Capture the cell that displays the provided text and extract its [x, y] central coordinate. 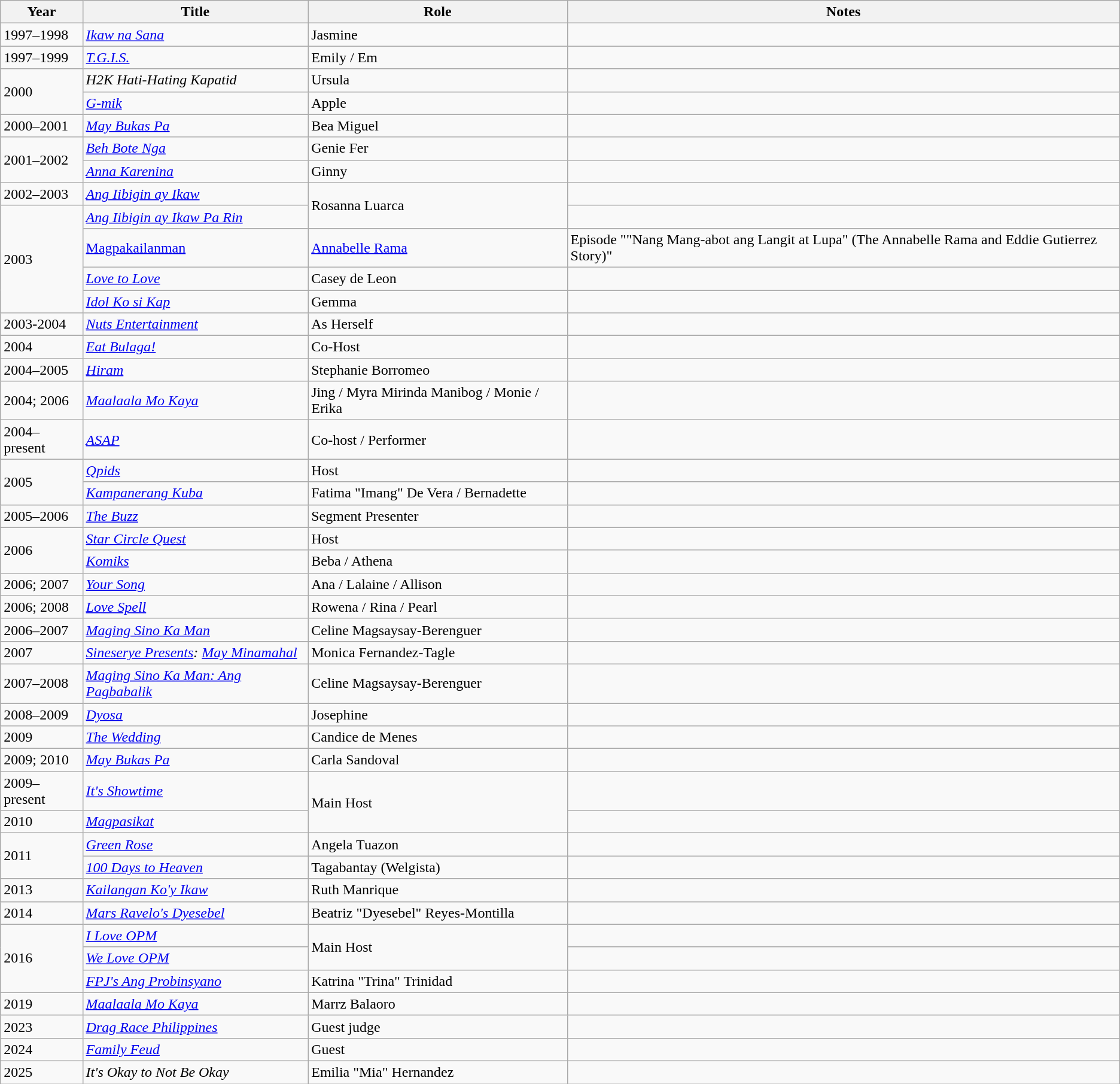
2007–2008 [42, 684]
Guest [438, 1049]
1997–1998 [42, 35]
Beba / Athena [438, 561]
Star Circle Quest [195, 539]
2004–2005 [42, 370]
Magpasikat [195, 822]
It's Okay to Not Be Okay [195, 1072]
Kampanerang Kuba [195, 493]
Maging Sino Ka Man [195, 630]
Maging Sino Ka Man: Ang Pagbabalik [195, 684]
Qpids [195, 470]
2003-2004 [42, 324]
Monica Fernandez-Tagle [438, 652]
Ana / Lalaine / Allison [438, 584]
2004–present [42, 439]
FPJ's Ang Probinsyano [195, 981]
2024 [42, 1049]
2003 [42, 259]
Hiram [195, 370]
Episode ""Nang Mang-abot ang Langit at Lupa" (The Annabelle Rama and Eddie Gutierrez Story)" [844, 248]
Eat Bulaga! [195, 347]
Guest judge [438, 1027]
Apple [438, 103]
2008–2009 [42, 714]
Fatima "Imang" De Vera / Bernadette [438, 493]
Gemma [438, 301]
Tagabantay (Welgista) [438, 867]
2009; 2010 [42, 760]
As Herself [438, 324]
2009–present [42, 791]
Your Song [195, 584]
The Wedding [195, 737]
Jing / Myra Mirinda Manibog / Monie / Erika [438, 401]
Beh Bote Nga [195, 148]
Title [195, 12]
Ursula [438, 80]
Jasmine [438, 35]
2006; 2008 [42, 607]
Genie Fer [438, 148]
ASAP [195, 439]
Anna Karenina [195, 171]
2013 [42, 890]
H2K Hati-Hating Kapatid [195, 80]
Marrz Balaoro [438, 1004]
I Love OPM [195, 936]
We Love OPM [195, 958]
Co-Host [438, 347]
2001–2002 [42, 160]
Drag Race Philippines [195, 1027]
The Buzz [195, 516]
2000 [42, 92]
2023 [42, 1027]
Stephanie Borromeo [438, 370]
Co-host / Performer [438, 439]
2014 [42, 913]
Ikaw na Sana [195, 35]
Rosanna Luarca [438, 205]
Annabelle Rama [438, 248]
2006 [42, 550]
Beatriz "Dyesebel" Reyes-Montilla [438, 913]
2004 [42, 347]
Candice de Menes [438, 737]
1997–1999 [42, 57]
Komiks [195, 561]
Katrina "Trina" Trinidad [438, 981]
Love to Love [195, 278]
Green Rose [195, 845]
It's Showtime [195, 791]
2002–2003 [42, 194]
Ginny [438, 171]
Segment Presenter [438, 516]
2000–2001 [42, 126]
Role [438, 12]
Dyosa [195, 714]
2019 [42, 1004]
2016 [42, 958]
Ang Iibigin ay Ikaw Pa Rin [195, 217]
Bea Miguel [438, 126]
Family Feud [195, 1049]
Love Spell [195, 607]
2010 [42, 822]
Emily / Em [438, 57]
2005 [42, 482]
Josephine [438, 714]
2004; 2006 [42, 401]
Emilia "Mia" Hernandez [438, 1072]
Ang Iibigin ay Ikaw [195, 194]
2006–2007 [42, 630]
2009 [42, 737]
Year [42, 12]
G-mik [195, 103]
2006; 2007 [42, 584]
2005–2006 [42, 516]
100 Days to Heaven [195, 867]
Angela Tuazon [438, 845]
Kailangan Ko'y Ikaw [195, 890]
Idol Ko si Kap [195, 301]
T.G.I.S. [195, 57]
Notes [844, 12]
Carla Sandoval [438, 760]
Mars Ravelo's Dyesebel [195, 913]
2011 [42, 856]
2025 [42, 1072]
Rowena / Rina / Pearl [438, 607]
Nuts Entertainment [195, 324]
Sineserye Presents: May Minamahal [195, 652]
2007 [42, 652]
Magpakailanman [195, 248]
Casey de Leon [438, 278]
Ruth Manrique [438, 890]
